Provide the [X, Y] coordinate of the cell's center where the given text is located.  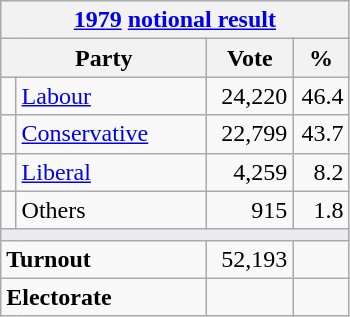
Liberal [112, 172]
Conservative [112, 134]
Labour [112, 96]
Vote [250, 58]
43.7 [321, 134]
Others [112, 210]
24,220 [250, 96]
1.8 [321, 210]
1979 notional result [175, 20]
Turnout [104, 259]
8.2 [321, 172]
Party [104, 58]
915 [250, 210]
4,259 [250, 172]
22,799 [250, 134]
52,193 [250, 259]
Electorate [104, 297]
46.4 [321, 96]
% [321, 58]
